Scan for the cell matching the given text and deliver its [X, Y] coordinate at center. 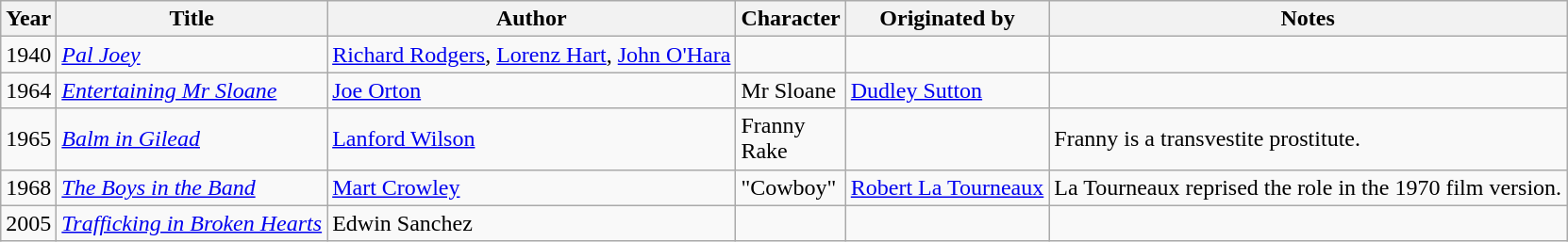
Mr Sloane [791, 90]
Pal Joey [192, 55]
Title [192, 19]
1968 [28, 187]
Dudley Sutton [947, 90]
Franny is a transvestite prostitute. [1308, 139]
Edwin Sanchez [532, 223]
La Tourneaux reprised the role in the 1970 film version. [1308, 187]
Robert La Tourneaux [947, 187]
Lanford Wilson [532, 139]
Notes [1308, 19]
Trafficking in Broken Hearts [192, 223]
2005 [28, 223]
1940 [28, 55]
1965 [28, 139]
1964 [28, 90]
Entertaining Mr Sloane [192, 90]
Joe Orton [532, 90]
Richard Rodgers, Lorenz Hart, John O'Hara [532, 55]
The Boys in the Band [192, 187]
Author [532, 19]
Character [791, 19]
Originated by [947, 19]
Balm in Gilead [192, 139]
"Cowboy" [791, 187]
Franny Rake [791, 139]
Mart Crowley [532, 187]
Year [28, 19]
